Capture the cell that displays the provided text and extract its [X, Y] central coordinate. 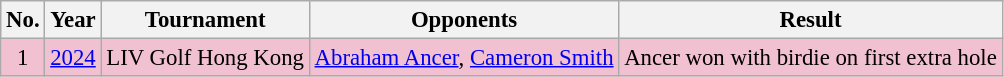
1 [23, 58]
LIV Golf Hong Kong [205, 58]
Abraham Ancer, Cameron Smith [464, 58]
Year [73, 20]
Ancer won with birdie on first extra hole [810, 58]
2024 [73, 58]
Opponents [464, 20]
Tournament [205, 20]
No. [23, 20]
Result [810, 20]
